For the text-containing cell, return its midpoint in (x, y) coordinate format. 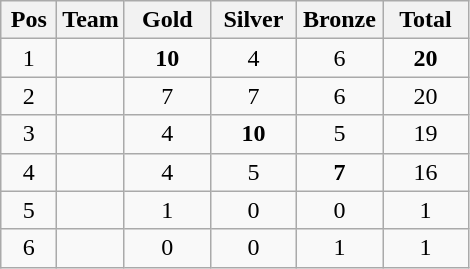
16 (426, 172)
Team (91, 20)
Bronze (339, 20)
19 (426, 134)
3 (29, 134)
Gold (167, 20)
2 (29, 96)
Silver (253, 20)
Pos (29, 20)
Total (426, 20)
